Return (x, y) of the center of cell containing provided text 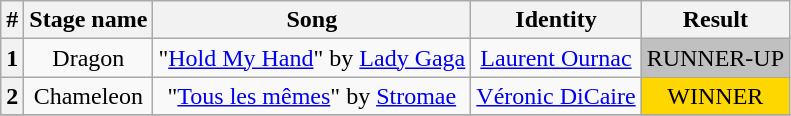
"Tous les mêmes" by Stromae (312, 96)
Chameleon (88, 96)
"Hold My Hand" by Lady Gaga (312, 58)
Laurent Ournac (556, 58)
WINNER (715, 96)
Song (312, 20)
1 (12, 58)
2 (12, 96)
# (12, 20)
Véronic DiCaire (556, 96)
Stage name (88, 20)
Dragon (88, 58)
Result (715, 20)
Identity (556, 20)
RUNNER-UP (715, 58)
